Search for the cell housing the specified text and yield its [X, Y] center coordinate. 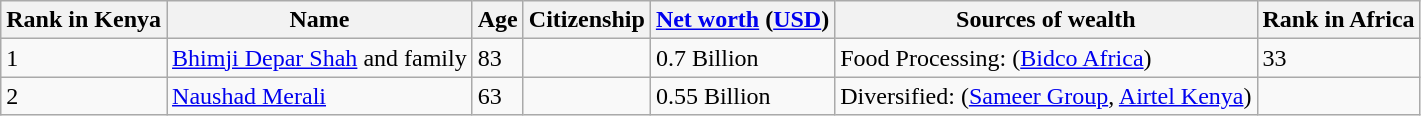
Food Processing: (Bidco Africa) [1046, 58]
0.7 Billion [742, 58]
Name [320, 20]
63 [498, 96]
Diversified: (Sameer Group, Airtel Kenya) [1046, 96]
Net worth (USD) [742, 20]
Sources of wealth [1046, 20]
Age [498, 20]
Naushad Merali [320, 96]
33 [1338, 58]
2 [84, 96]
Citizenship [586, 20]
83 [498, 58]
1 [84, 58]
Rank in Kenya [84, 20]
Rank in Africa [1338, 20]
Bhimji Depar Shah and family [320, 58]
0.55 Billion [742, 96]
